Scan for the cell matching the given text and deliver its (x, y) coordinate at center. 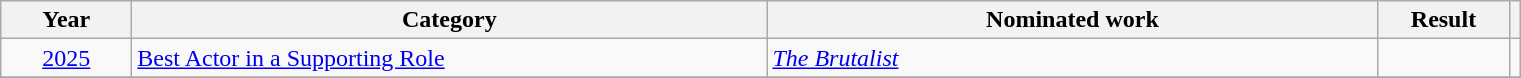
Best Actor in a Supporting Role (450, 58)
Year (66, 20)
Nominated work (1072, 20)
Category (450, 20)
The Brutalist (1072, 58)
2025 (66, 58)
Result (1444, 20)
